Pinpoint the cell where the given text exists, returning its (x, y) midpoint coordinate. 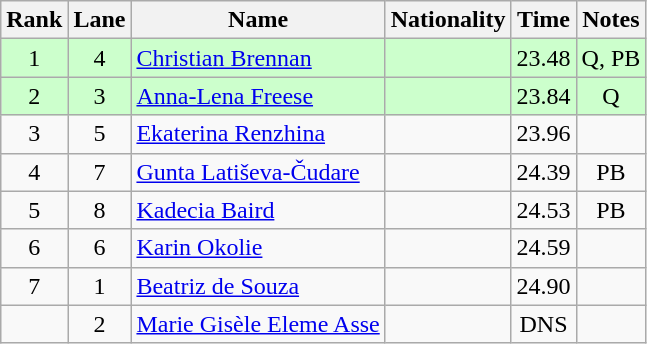
23.48 (544, 58)
Lane (100, 20)
24.90 (544, 286)
Rank (34, 20)
Christian Brennan (258, 58)
Marie Gisèle Eleme Asse (258, 324)
24.53 (544, 210)
Anna-Lena Freese (258, 96)
Name (258, 20)
Gunta Latiševa-Čudare (258, 172)
Notes (611, 20)
24.59 (544, 248)
8 (100, 210)
Ekaterina Renzhina (258, 134)
Kadecia Baird (258, 210)
23.96 (544, 134)
DNS (544, 324)
Q, PB (611, 58)
Time (544, 20)
Nationality (448, 20)
Karin Okolie (258, 248)
Q (611, 96)
24.39 (544, 172)
Beatriz de Souza (258, 286)
23.84 (544, 96)
